Pinpoint the cell where the given text exists, returning its [X, Y] midpoint coordinate. 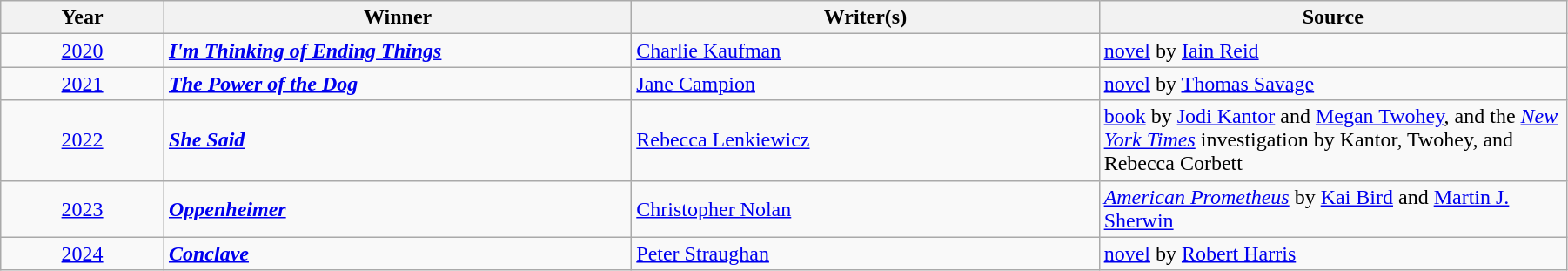
Rebecca Lenkiewicz [865, 140]
She Said [397, 140]
novel by Thomas Savage [1333, 84]
Jane Campion [865, 84]
Year [83, 17]
Writer(s) [865, 17]
2022 [83, 140]
Winner [397, 17]
2024 [83, 254]
Christopher Nolan [865, 209]
Oppenheimer [397, 209]
Source [1333, 17]
book by Jodi Kantor and Megan Twohey, and the New York Times investigation by Kantor, Twohey, and Rebecca Corbett [1333, 140]
novel by Robert Harris [1333, 254]
2021 [83, 84]
Peter Straughan [865, 254]
2023 [83, 209]
American Prometheus by Kai Bird and Martin J. Sherwin [1333, 209]
Charlie Kaufman [865, 51]
Conclave [397, 254]
novel by Iain Reid [1333, 51]
2020 [83, 51]
I'm Thinking of Ending Things [397, 51]
The Power of the Dog [397, 84]
